Scan for the cell matching the given text and deliver its [x, y] coordinate at center. 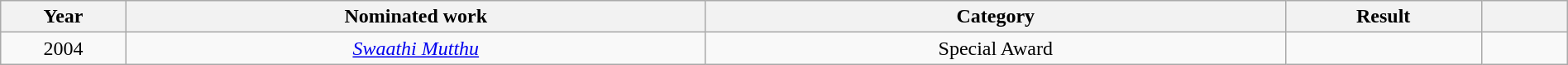
Year [64, 17]
Nominated work [415, 17]
Category [996, 17]
Special Award [996, 48]
Swaathi Mutthu [415, 48]
2004 [64, 48]
Result [1383, 17]
